Pinpoint the cell where the given text exists, returning its [X, Y] midpoint coordinate. 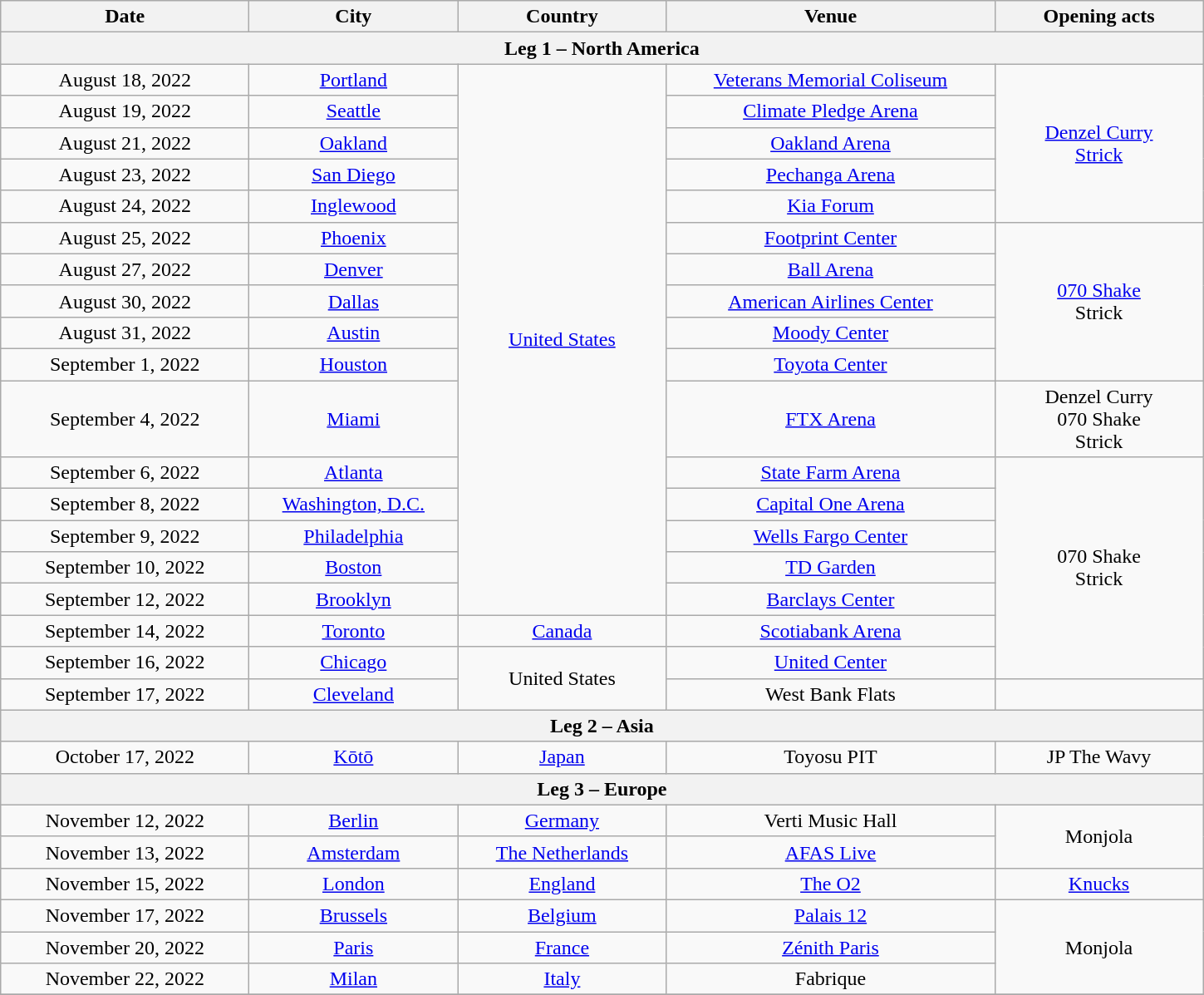
West Bank Flats [831, 694]
September 16, 2022 [125, 663]
Amsterdam [354, 852]
Barclays Center [831, 599]
August 27, 2022 [125, 269]
Seattle [354, 111]
Climate Pledge Arena [831, 111]
September 9, 2022 [125, 536]
Houston [354, 364]
Chicago [354, 663]
Scotiabank Arena [831, 631]
Dallas [354, 301]
Oakland [354, 143]
Toyota Center [831, 364]
Fabrique [831, 979]
September 4, 2022 [125, 419]
Moody Center [831, 332]
August 24, 2022 [125, 206]
England [562, 884]
Wells Fargo Center [831, 536]
November 15, 2022 [125, 884]
September 6, 2022 [125, 473]
September 10, 2022 [125, 568]
Washington, D.C. [354, 505]
Palais 12 [831, 915]
November 12, 2022 [125, 820]
Belgium [562, 915]
Toyosu PIT [831, 757]
Denzel CurryStrick [1098, 143]
Leg 2 – Asia [602, 726]
November 20, 2022 [125, 947]
Knucks [1098, 884]
Kia Forum [831, 206]
Oakland Arena [831, 143]
London [354, 884]
Berlin [354, 820]
November 17, 2022 [125, 915]
Canada [562, 631]
Inglewood [354, 206]
September 8, 2022 [125, 505]
Denzel Curry070 ShakeStrick [1098, 419]
Leg 3 – Europe [602, 789]
Brussels [354, 915]
Opening acts [1098, 17]
Austin [354, 332]
Date [125, 17]
September 14, 2022 [125, 631]
September 1, 2022 [125, 364]
Country [562, 17]
FTX Arena [831, 419]
Footprint Center [831, 238]
Portland [354, 80]
San Diego [354, 175]
France [562, 947]
Brooklyn [354, 599]
August 21, 2022 [125, 143]
City [354, 17]
The Netherlands [562, 852]
November 13, 2022 [125, 852]
Atlanta [354, 473]
AFAS Live [831, 852]
Kōtō [354, 757]
JP The Wavy [1098, 757]
Verti Music Hall [831, 820]
Zénith Paris [831, 947]
Japan [562, 757]
American Airlines Center [831, 301]
Veterans Memorial Coliseum [831, 80]
Denver [354, 269]
United Center [831, 663]
Italy [562, 979]
October 17, 2022 [125, 757]
Cleveland [354, 694]
Germany [562, 820]
Ball Arena [831, 269]
Toronto [354, 631]
August 19, 2022 [125, 111]
November 22, 2022 [125, 979]
August 25, 2022 [125, 238]
Miami [354, 419]
The O2 [831, 884]
September 12, 2022 [125, 599]
September 17, 2022 [125, 694]
Venue [831, 17]
State Farm Arena [831, 473]
Boston [354, 568]
Philadelphia [354, 536]
Pechanga Arena [831, 175]
Milan [354, 979]
August 23, 2022 [125, 175]
August 31, 2022 [125, 332]
TD Garden [831, 568]
August 30, 2022 [125, 301]
Paris [354, 947]
Leg 1 – North America [602, 48]
Capital One Arena [831, 505]
Phoenix [354, 238]
August 18, 2022 [125, 80]
